Return the (X, Y) coordinate for the center point of the cell that contains the specified text.  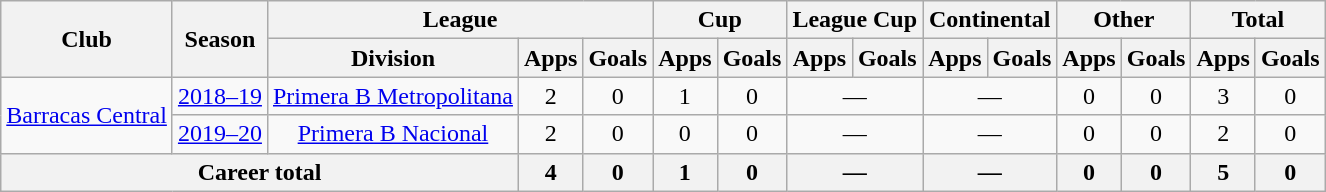
2018–19 (220, 96)
Club (87, 39)
Primera B Nacional (392, 134)
League Cup (855, 20)
Season (220, 39)
League (460, 20)
5 (1223, 172)
Division (392, 58)
Primera B Metropolitana (392, 96)
Career total (260, 172)
Cup (720, 20)
Other (1124, 20)
2019–20 (220, 134)
Continental (990, 20)
4 (550, 172)
Barracas Central (87, 115)
Total (1258, 20)
3 (1223, 96)
